Find where the given text appears and provide that cell's center as [x, y] coordinate. 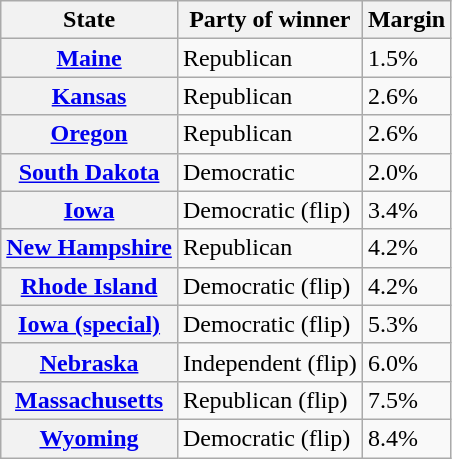
Democratic [270, 172]
Oregon [90, 134]
1.5% [406, 58]
5.3% [406, 324]
Iowa (special) [90, 324]
Kansas [90, 96]
Independent (flip) [270, 362]
South Dakota [90, 172]
Nebraska [90, 362]
6.0% [406, 362]
Massachusetts [90, 400]
7.5% [406, 400]
New Hampshire [90, 248]
Iowa [90, 210]
2.0% [406, 172]
Party of winner [270, 20]
Rhode Island [90, 286]
Wyoming [90, 438]
Maine [90, 58]
3.4% [406, 210]
8.4% [406, 438]
Republican (flip) [270, 400]
State [90, 20]
Margin [406, 20]
